Provide the [x, y] coordinate of the cell's center where the given text is located.  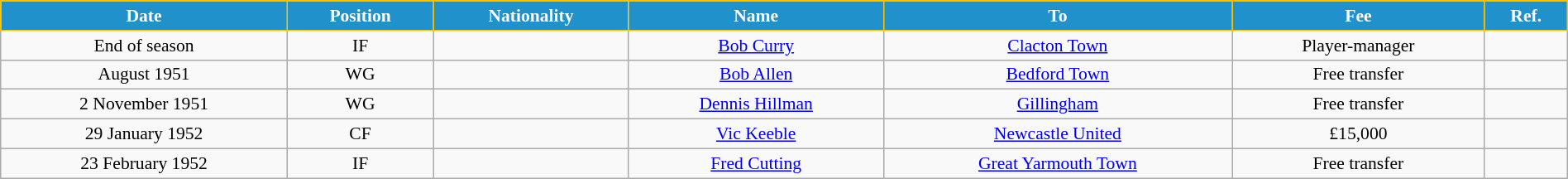
Fred Cutting [756, 163]
23 February 1952 [144, 163]
£15,000 [1359, 134]
Newcastle United [1058, 134]
29 January 1952 [144, 134]
Player-manager [1359, 46]
Ref. [1526, 16]
Name [756, 16]
Clacton Town [1058, 46]
Position [360, 16]
CF [360, 134]
Gillingham [1058, 104]
August 1951 [144, 75]
Date [144, 16]
2 November 1951 [144, 104]
Nationality [531, 16]
Vic Keeble [756, 134]
Fee [1359, 16]
End of season [144, 46]
Great Yarmouth Town [1058, 163]
Dennis Hillman [756, 104]
Bob Allen [756, 75]
To [1058, 16]
Bedford Town [1058, 75]
Bob Curry [756, 46]
